Scan for the cell matching the given text and deliver its (x, y) coordinate at center. 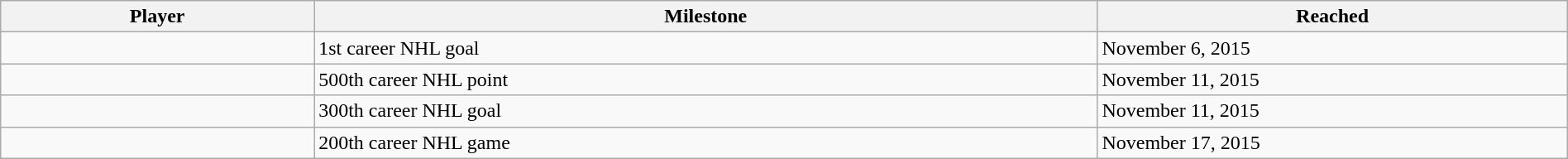
November 17, 2015 (1332, 142)
200th career NHL game (706, 142)
Milestone (706, 17)
500th career NHL point (706, 79)
Player (157, 17)
Reached (1332, 17)
1st career NHL goal (706, 48)
November 6, 2015 (1332, 48)
300th career NHL goal (706, 111)
